Extract the [X, Y] coordinate from the center of the cell holding the provided text.  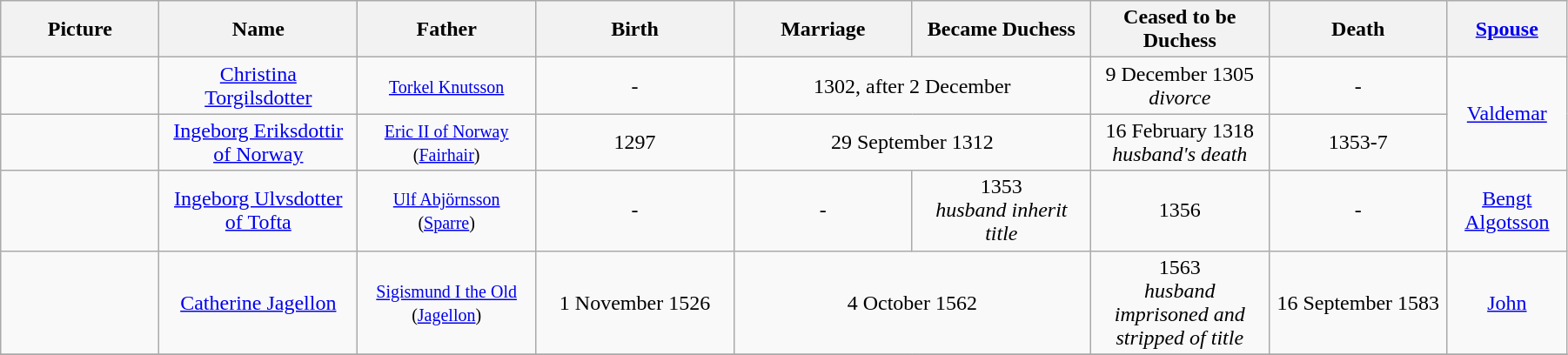
1302, after 2 December [912, 85]
Valdemar [1507, 114]
Father [447, 30]
Marriage [823, 30]
Ulf Abjörnsson(Sparre) [447, 211]
Birth [635, 30]
1353-7 [1357, 143]
1563husband imprisoned and stripped of title [1180, 303]
Name [258, 30]
Ingeborg Eriksdottir of Norway [258, 143]
29 September 1312 [912, 143]
16 February 1318husband's death [1180, 143]
9 December 1305divorce [1180, 85]
1297 [635, 143]
Torkel Knutsson [447, 85]
Death [1357, 30]
4 October 1562 [912, 303]
Spouse [1507, 30]
16 September 1583 [1357, 303]
1353husband inherit title [1001, 211]
Bengt Algotsson [1507, 211]
Christina Torgilsdotter [258, 85]
Eric II of Norway(Fairhair) [447, 143]
John [1507, 303]
Ingeborg Ulvsdotter of Tofta [258, 211]
Picture [80, 30]
Became Duchess [1001, 30]
1356 [1180, 211]
1 November 1526 [635, 303]
Catherine Jagellon [258, 303]
Sigismund I the Old(Jagellon) [447, 303]
Ceased to be Duchess [1180, 30]
